From the cell containing the given text, extract its center point as [X, Y] coordinate. 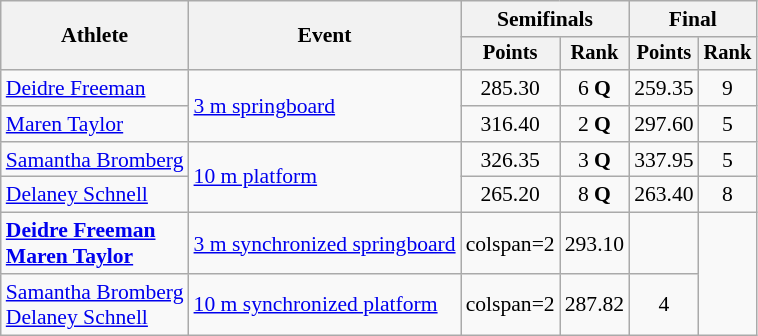
4 [664, 304]
6 Q [594, 88]
263.40 [664, 195]
Semifinals [546, 19]
Final [692, 19]
Samantha BrombergDelaney Schnell [95, 304]
2 Q [594, 124]
259.35 [664, 88]
Delaney Schnell [95, 195]
Event [325, 36]
Maren Taylor [95, 124]
326.35 [510, 160]
3 m springboard [325, 106]
316.40 [510, 124]
3 m synchronized springboard [325, 244]
3 Q [594, 160]
293.10 [594, 244]
8 Q [594, 195]
Athlete [95, 36]
337.95 [664, 160]
10 m synchronized platform [325, 304]
285.30 [510, 88]
265.20 [510, 195]
287.82 [594, 304]
10 m platform [325, 178]
297.60 [664, 124]
Deidre FreemanMaren Taylor [95, 244]
9 [728, 88]
Deidre Freeman [95, 88]
8 [728, 195]
Samantha Bromberg [95, 160]
